Detect which cell encompasses the target text, then output its (x, y) center coordinate. 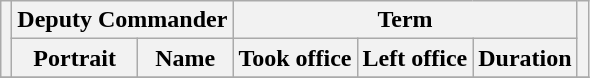
Portrait (75, 58)
Deputy Commander (122, 20)
Duration (525, 58)
Took office (295, 58)
Left office (415, 58)
Name (186, 58)
Term (405, 20)
